Provide the [X, Y] coordinate of the cell's center where the given text is located.  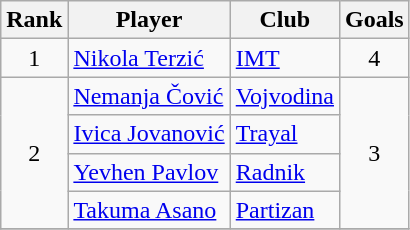
Partizan [284, 210]
Nemanja Čović [149, 96]
Nikola Terzić [149, 58]
4 [374, 58]
Takuma Asano [149, 210]
2 [34, 153]
Goals [374, 20]
Rank [34, 20]
3 [374, 153]
Vojvodina [284, 96]
Ivica Jovanović [149, 134]
Club [284, 20]
Yevhen Pavlov [149, 172]
Radnik [284, 172]
Trayal [284, 134]
IMT [284, 58]
Player [149, 20]
1 [34, 58]
